Capture the cell that displays the provided text and extract its (X, Y) central coordinate. 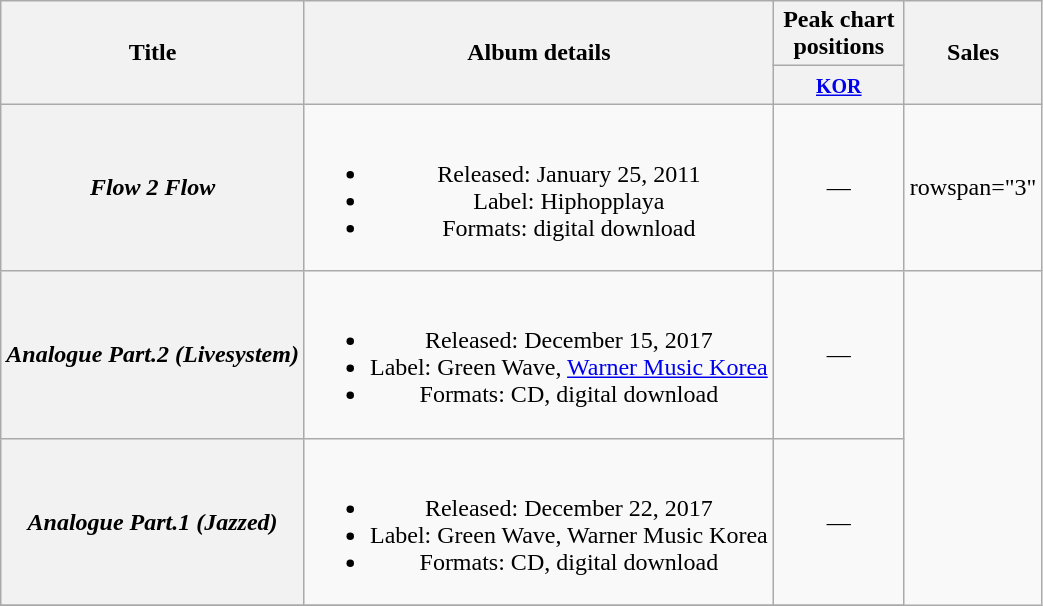
Title (153, 52)
Sales (973, 52)
Album details (538, 52)
Released: January 25, 2011Label: HiphopplayaFormats: digital download (538, 188)
Analogue Part.1 (Jazzed) (153, 522)
Peak chart positions (838, 34)
KOR (838, 85)
Analogue Part.2 (Livesystem) (153, 354)
Released: December 22, 2017Label: Green Wave, Warner Music KoreaFormats: CD, digital download (538, 522)
rowspan="3" (973, 188)
Flow 2 Flow (153, 188)
Released: December 15, 2017Label: Green Wave, Warner Music KoreaFormats: CD, digital download (538, 354)
